Pinpoint the cell where the given text exists, returning its (x, y) midpoint coordinate. 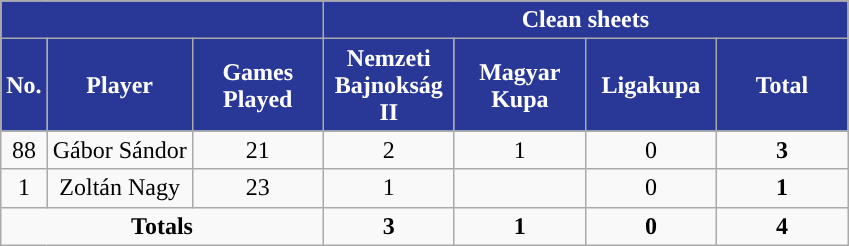
Clean sheets (585, 20)
Totals (162, 226)
Player (120, 85)
Games Played (258, 85)
21 (258, 150)
Total (782, 85)
Ligakupa (650, 85)
88 (24, 150)
No. (24, 85)
2 (388, 150)
4 (782, 226)
23 (258, 188)
Nemzeti Bajnokság II (388, 85)
Gábor Sándor (120, 150)
Zoltán Nagy (120, 188)
Magyar Kupa (520, 85)
